Determine the (x, y) coordinate at the center of the cell enclosing the given text.  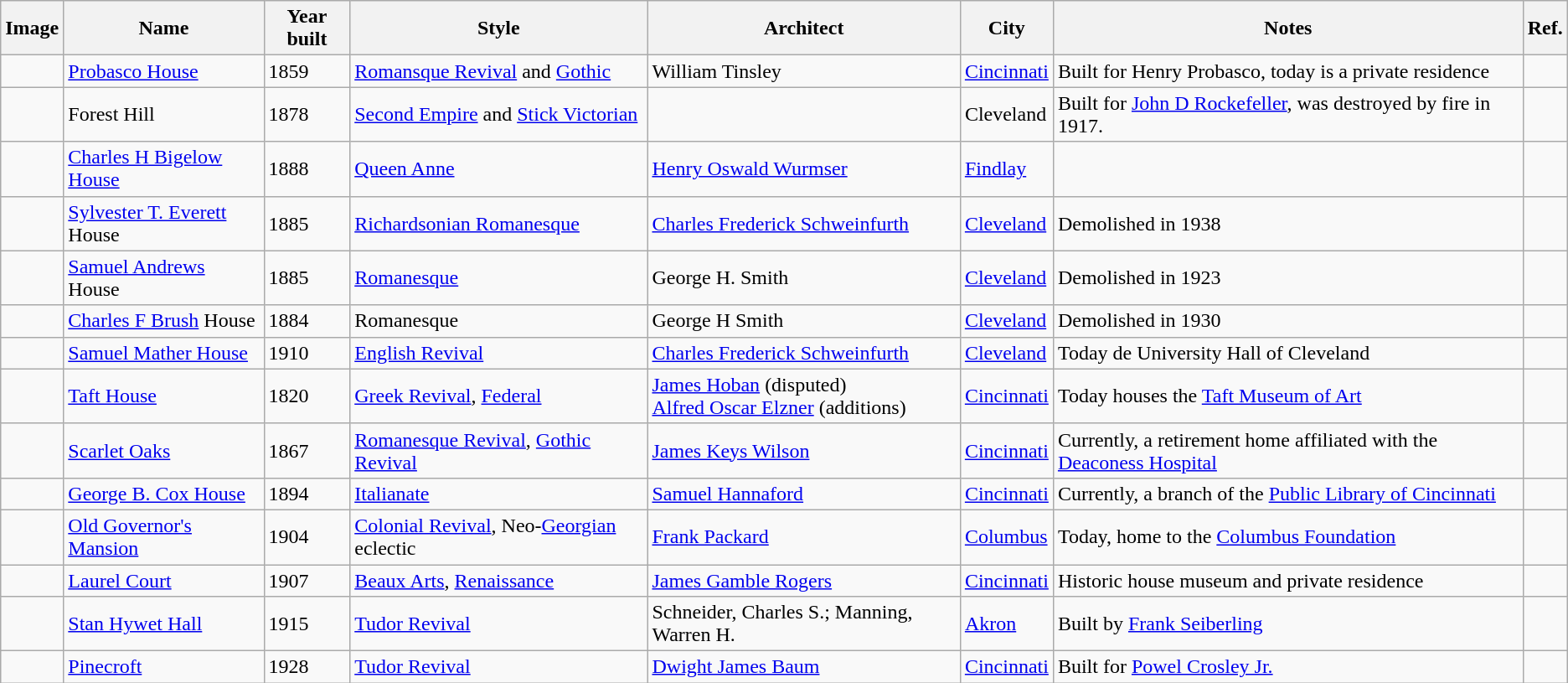
1888 (307, 169)
1928 (307, 667)
1859 (307, 71)
George H. Smith (804, 278)
Queen Anne (499, 169)
Laurel Court (164, 581)
Probasco House (164, 71)
Architect (804, 28)
Henry Oswald Wurmser (804, 169)
1878 (307, 114)
Italianate (499, 494)
Second Empire and Stick Victorian (499, 114)
James Gamble Rogers (804, 581)
City (1007, 28)
Akron (1007, 623)
Romansque Revival and Gothic (499, 71)
Style (499, 28)
1915 (307, 623)
Today houses the Taft Museum of Art (1288, 396)
Charles H Bigelow House (164, 169)
William Tinsley (804, 71)
Forest Hill (164, 114)
Built for Powel Crosley Jr. (1288, 667)
Currently, a branch of the Public Library of Cincinnati (1288, 494)
Samuel Andrews House (164, 278)
Notes (1288, 28)
James Keys Wilson (804, 451)
Demolished in 1923 (1288, 278)
Samuel Mather House (164, 353)
Findlay (1007, 169)
1907 (307, 581)
George B. Cox House (164, 494)
Taft House (164, 396)
Ref. (1545, 28)
Richardsonian Romanesque (499, 223)
Greek Revival, Federal (499, 396)
Image (32, 28)
Scarlet Oaks (164, 451)
George H Smith (804, 321)
Schneider, Charles S.; Manning, Warren H. (804, 623)
Frank Packard (804, 536)
Old Governor's Mansion (164, 536)
Today de University Hall of Cleveland (1288, 353)
Sylvester T. Everett House (164, 223)
Built for John D Rockefeller, was destroyed by fire in 1917. (1288, 114)
James Hoban (disputed)Alfred Oscar Elzner (additions) (804, 396)
Demolished in 1938 (1288, 223)
1894 (307, 494)
1867 (307, 451)
Built for Henry Probasco, today is a private residence (1288, 71)
Charles F Brush House (164, 321)
Year built (307, 28)
Beaux Arts, Renaissance (499, 581)
Dwight James Baum (804, 667)
1820 (307, 396)
Colonial Revival, Neo-Georgian eclectic (499, 536)
English Revival (499, 353)
1904 (307, 536)
Demolished in 1930 (1288, 321)
1884 (307, 321)
Today, home to the Columbus Foundation (1288, 536)
Romanesque Revival, Gothic Revival (499, 451)
Columbus (1007, 536)
1910 (307, 353)
Name (164, 28)
Stan Hywet Hall (164, 623)
Historic house museum and private residence (1288, 581)
Pinecroft (164, 667)
Samuel Hannaford (804, 494)
Built by Frank Seiberling (1288, 623)
Currently, a retirement home affiliated with the Deaconess Hospital (1288, 451)
